Search for the cell housing the specified text and yield its (x, y) center coordinate. 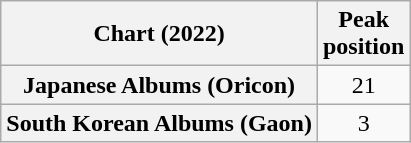
Peakposition (363, 34)
3 (363, 123)
Japanese Albums (Oricon) (160, 85)
Chart (2022) (160, 34)
South Korean Albums (Gaon) (160, 123)
21 (363, 85)
